Find where the given text appears and provide that cell's center as [X, Y] coordinate. 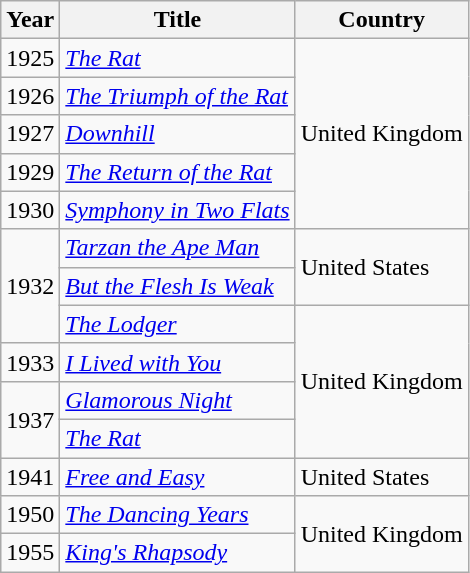
The Triumph of the Rat [178, 96]
1925 [30, 58]
1941 [30, 477]
I Lived with You [178, 362]
1950 [30, 515]
The Lodger [178, 324]
The Dancing Years [178, 515]
Title [178, 20]
1926 [30, 96]
But the Flesh Is Weak [178, 286]
Glamorous Night [178, 400]
Year [30, 20]
The Return of the Rat [178, 172]
1932 [30, 286]
Free and Easy [178, 477]
King's Rhapsody [178, 553]
Downhill [178, 134]
1929 [30, 172]
1927 [30, 134]
Symphony in Two Flats [178, 210]
1933 [30, 362]
1955 [30, 553]
1937 [30, 419]
Tarzan the Ape Man [178, 248]
Country [382, 20]
1930 [30, 210]
